Capture the cell that displays the provided text and extract its [x, y] central coordinate. 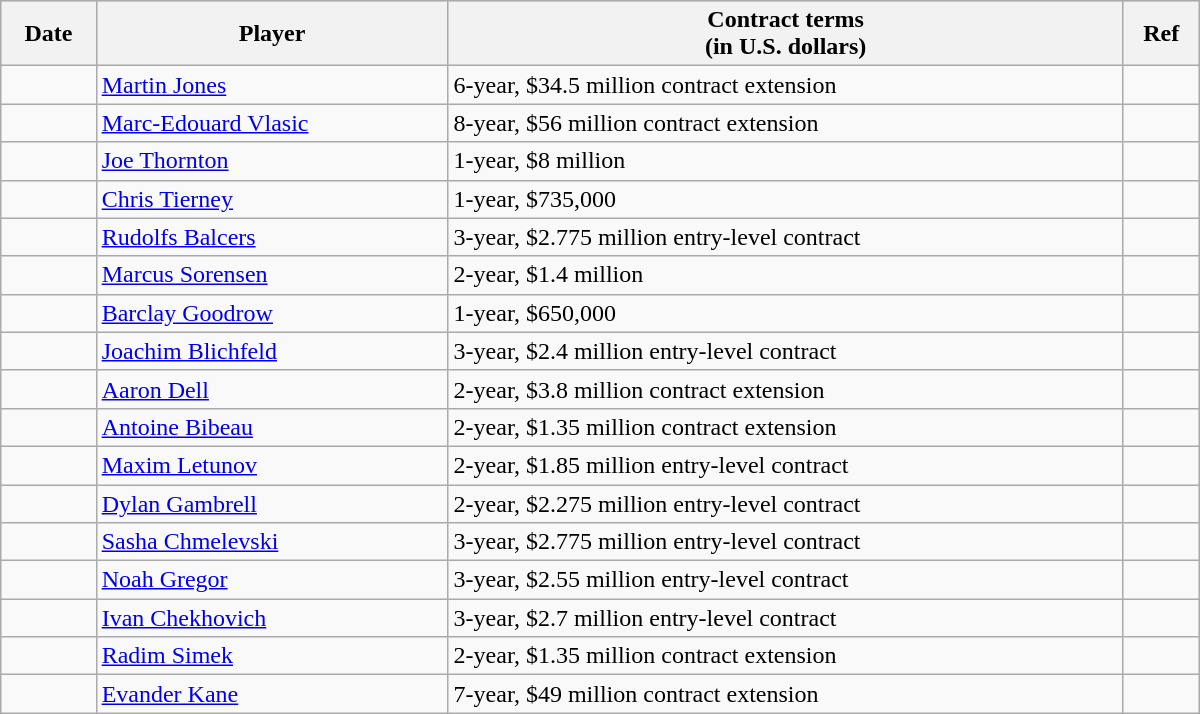
Contract terms(in U.S. dollars) [786, 34]
Ivan Chekhovich [272, 618]
Barclay Goodrow [272, 313]
Joe Thornton [272, 161]
Player [272, 34]
Sasha Chmelevski [272, 542]
Martin Jones [272, 85]
Date [48, 34]
Aaron Dell [272, 389]
8-year, $56 million contract extension [786, 123]
Ref [1161, 34]
6-year, $34.5 million contract extension [786, 85]
2-year, $3.8 million contract extension [786, 389]
2-year, $1.85 million entry-level contract [786, 465]
3-year, $2.7 million entry-level contract [786, 618]
Evander Kane [272, 694]
Noah Gregor [272, 580]
2-year, $1.4 million [786, 275]
1-year, $8 million [786, 161]
1-year, $650,000 [786, 313]
Marcus Sorensen [272, 275]
Radim Simek [272, 656]
Dylan Gambrell [272, 503]
7-year, $49 million contract extension [786, 694]
2-year, $2.275 million entry-level contract [786, 503]
3-year, $2.55 million entry-level contract [786, 580]
Rudolfs Balcers [272, 237]
Maxim Letunov [272, 465]
3-year, $2.4 million entry-level contract [786, 351]
Joachim Blichfeld [272, 351]
Marc-Edouard Vlasic [272, 123]
1-year, $735,000 [786, 199]
Antoine Bibeau [272, 427]
Chris Tierney [272, 199]
